Determine the (X, Y) coordinate at the center of the cell enclosing the given text.  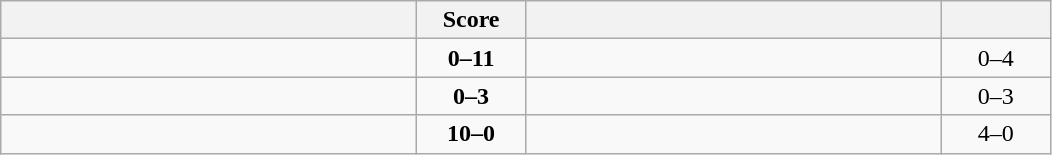
10–0 (472, 134)
Score (472, 20)
0–11 (472, 58)
4–0 (996, 134)
0–4 (996, 58)
